Detect which cell encompasses the target text, then output its [x, y] center coordinate. 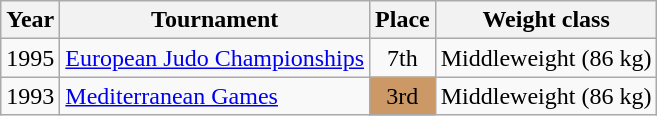
Year [30, 20]
European Judo Championships [215, 58]
3rd [403, 96]
1993 [30, 96]
Tournament [215, 20]
Place [403, 20]
Mediterranean Games [215, 96]
1995 [30, 58]
Weight class [546, 20]
7th [403, 58]
